Return (X, Y) of the center of cell containing provided text 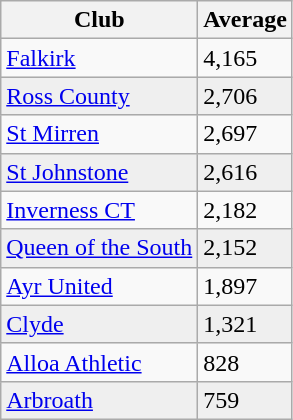
St Mirren (100, 134)
Ross County (100, 96)
Clyde (100, 324)
1,321 (246, 324)
Falkirk (100, 58)
2,706 (246, 96)
2,697 (246, 134)
2,152 (246, 248)
St Johnstone (100, 172)
1,897 (246, 286)
Inverness CT (100, 210)
Ayr United (100, 286)
Average (246, 20)
828 (246, 362)
759 (246, 400)
Alloa Athletic (100, 362)
Queen of the South (100, 248)
2,182 (246, 210)
Club (100, 20)
4,165 (246, 58)
Arbroath (100, 400)
2,616 (246, 172)
